From the cell containing the given text, extract its center point as (x, y) coordinate. 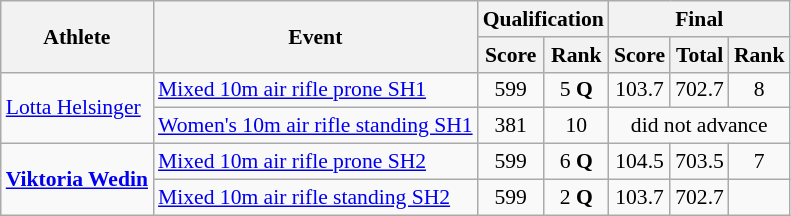
Athlete (77, 36)
Women's 10m air rifle standing SH1 (316, 126)
Final (700, 19)
7 (760, 162)
104.5 (640, 162)
Mixed 10m air rifle prone SH1 (316, 90)
5 Q (576, 90)
Mixed 10m air rifle prone SH2 (316, 162)
Qualification (544, 19)
10 (576, 126)
703.5 (700, 162)
381 (511, 126)
Total (700, 55)
did not advance (700, 126)
6 Q (576, 162)
Lotta Helsinger (77, 108)
8 (760, 90)
Event (316, 36)
Mixed 10m air rifle standing SH2 (316, 197)
Viktoria Wedin (77, 180)
2 Q (576, 197)
